Detect which cell encompasses the target text, then output its [X, Y] center coordinate. 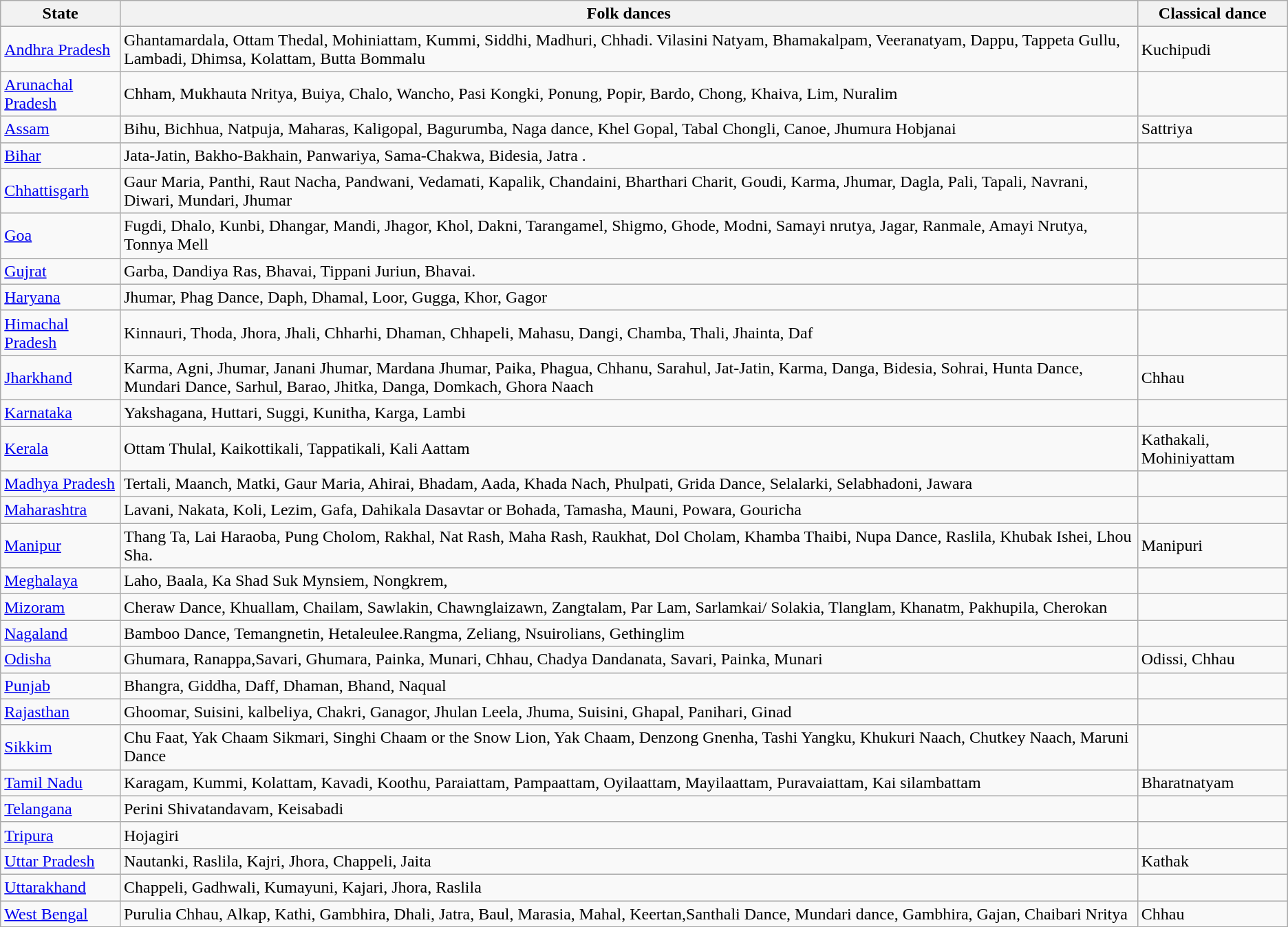
Thang Ta, Lai Haraoba, Pung Cholom, Rakhal, Nat Rash, Maha Rash, Raukhat, Dol Cholam, Khamba Thaibi, Nupa Dance, Raslila, Khubak Ishei, Lhou Sha. [629, 546]
Jharkhand [61, 377]
Garba, Dandiya Ras, Bhavai, Tippani Juriun, Bhavai. [629, 271]
State [61, 14]
Assam [61, 129]
Kinnauri, Thoda, Jhora, Jhali, Chharhi, Dhaman, Chhapeli, Mahasu, Dangi, Chamba, Thali, Jhainta, Daf [629, 333]
Arunachal Pradesh [61, 94]
Kathak [1212, 861]
Kerala [61, 448]
Bihu, Bichhua, Natpuja, Maharas, Kaligopal, Bagurumba, Naga dance, Khel Gopal, Tabal Chongli, Canoe, Jhumura Hobjanai [629, 129]
Yakshagana, Huttari, Suggi, Kunitha, Karga, Lambi [629, 413]
Ghoomar, Suisini, kalbeliya, Chakri, Ganagor, Jhulan Leela, Jhuma, Suisini, Ghapal, Panihari, Ginad [629, 712]
Kuchipudi [1212, 50]
Cheraw Dance, Khuallam, Chailam, Sawlakin, Chawnglaizawn, Zangtalam, Par Lam, Sarlamkai/ Solakia, Tlanglam, Khanatm, Pakhupila, Cherokan [629, 607]
Manipuri [1212, 546]
Laho, Baala, Ka Shad Suk Mynsiem, Nongkrem, [629, 581]
Bihar [61, 155]
Tertali, Maanch, Matki, Gaur Maria, Ahirai, Bhadam, Aada, Khada Nach, Phulpati, Grida Dance, Selalarki, Selabhadoni, Jawara [629, 484]
Hojagiri [629, 835]
Andhra Pradesh [61, 50]
Ghumara, Ranappa,Savari, Ghumara, Painka, Munari, Chhau, Chadya Dandanata, Savari, Painka, Munari [629, 659]
Odissi, Chhau [1212, 659]
Chappeli, Gadhwali, Kumayuni, Kajari, Jhora, Raslila [629, 887]
Purulia Chhau, Alkap, Kathi, Gambhira, Dhali, Jatra, Baul, Marasia, Mahal, Keertan,Santhali Dance, Mundari dance, Gambhira, Gajan, Chaibari Nritya [629, 914]
Bamboo Dance, Temangnetin, Hetaleulee.Rangma, Zeliang, Nsuirolians, Gethinglim [629, 633]
Bhangra, Giddha, Daff, Dhaman, Bhand, Naqual [629, 686]
Madhya Pradesh [61, 484]
West Bengal [61, 914]
Gujrat [61, 271]
Rajasthan [61, 712]
Jata-Jatin, Bakho-Bakhain, Panwariya, Sama-Chakwa, Bidesia, Jatra . [629, 155]
Chhattisgarh [61, 191]
Sikkim [61, 747]
Odisha [61, 659]
Chu Faat, Yak Chaam Sikmari, Singhi Chaam or the Snow Lion, Yak Chaam, Denzong Gnenha, Tashi Yangku, Khukuri Naach, Chutkey Naach, Maruni Dance [629, 747]
Punjab [61, 686]
Classical dance [1212, 14]
Maharashtra [61, 510]
Himachal Pradesh [61, 333]
Uttarakhand [61, 887]
Mizoram [61, 607]
Haryana [61, 297]
Karagam, Kummi, Kolattam, Kavadi, Koothu, Paraiattam, Pampaattam, Oyilaattam, Mayilaattam, Puravaiattam, Kai silambattam [629, 783]
Uttar Pradesh [61, 861]
Meghalaya [61, 581]
Bharatnatyam [1212, 783]
Telangana [61, 809]
Sattriya [1212, 129]
Kathakali, Mohiniyattam [1212, 448]
Ottam Thulal, Kaikottikali, Tappatikali, Kali Aattam [629, 448]
Karnataka [61, 413]
Manipur [61, 546]
Tripura [61, 835]
Nagaland [61, 633]
Goa [61, 235]
Jhumar, Phag Dance, Daph, Dhamal, Loor, Gugga, Khor, Gagor [629, 297]
Fugdi, Dhalo, Kunbi, Dhangar, Mandi, Jhagor, Khol, Dakni, Tarangamel, Shigmo, Ghode, Modni, Samayi nrutya, Jagar, Ranmale, Amayi Nrutya, Tonnya Mell [629, 235]
Nautanki, Raslila, Kajri, Jhora, Chappeli, Jaita [629, 861]
Chham, Mukhauta Nritya, Buiya, Chalo, Wancho, Pasi Kongki, Ponung, Popir, Bardo, Chong, Khaiva, Lim, Nuralim [629, 94]
Perini Shivatandavam, Keisabadi [629, 809]
Folk dances [629, 14]
Tamil Nadu [61, 783]
Lavani, Nakata, Koli, Lezim, Gafa, Dahikala Dasavtar or Bohada, Tamasha, Mauni, Powara, Gouricha [629, 510]
